Scan for the cell matching the given text and deliver its [X, Y] coordinate at center. 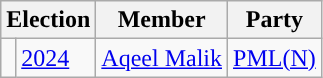
Election [48, 20]
Aqeel Malik [162, 58]
PML(N) [275, 58]
Party [275, 20]
Member [162, 20]
2024 [56, 58]
